From the cell containing the given text, extract its center point as (x, y) coordinate. 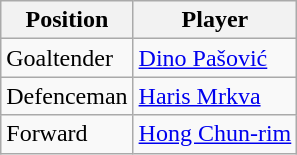
Forward (67, 134)
Hong Chun-rim (215, 134)
Position (67, 20)
Defenceman (67, 96)
Dino Pašović (215, 58)
Haris Mrkva (215, 96)
Player (215, 20)
Goaltender (67, 58)
